Pinpoint the cell where the given text exists, returning its [x, y] midpoint coordinate. 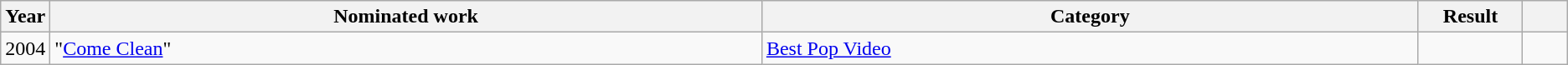
"Come Clean" [406, 48]
Result [1471, 17]
Year [25, 17]
Category [1090, 17]
2004 [25, 48]
Best Pop Video [1090, 48]
Nominated work [406, 17]
